Pinpoint the cell where the given text exists, returning its (x, y) midpoint coordinate. 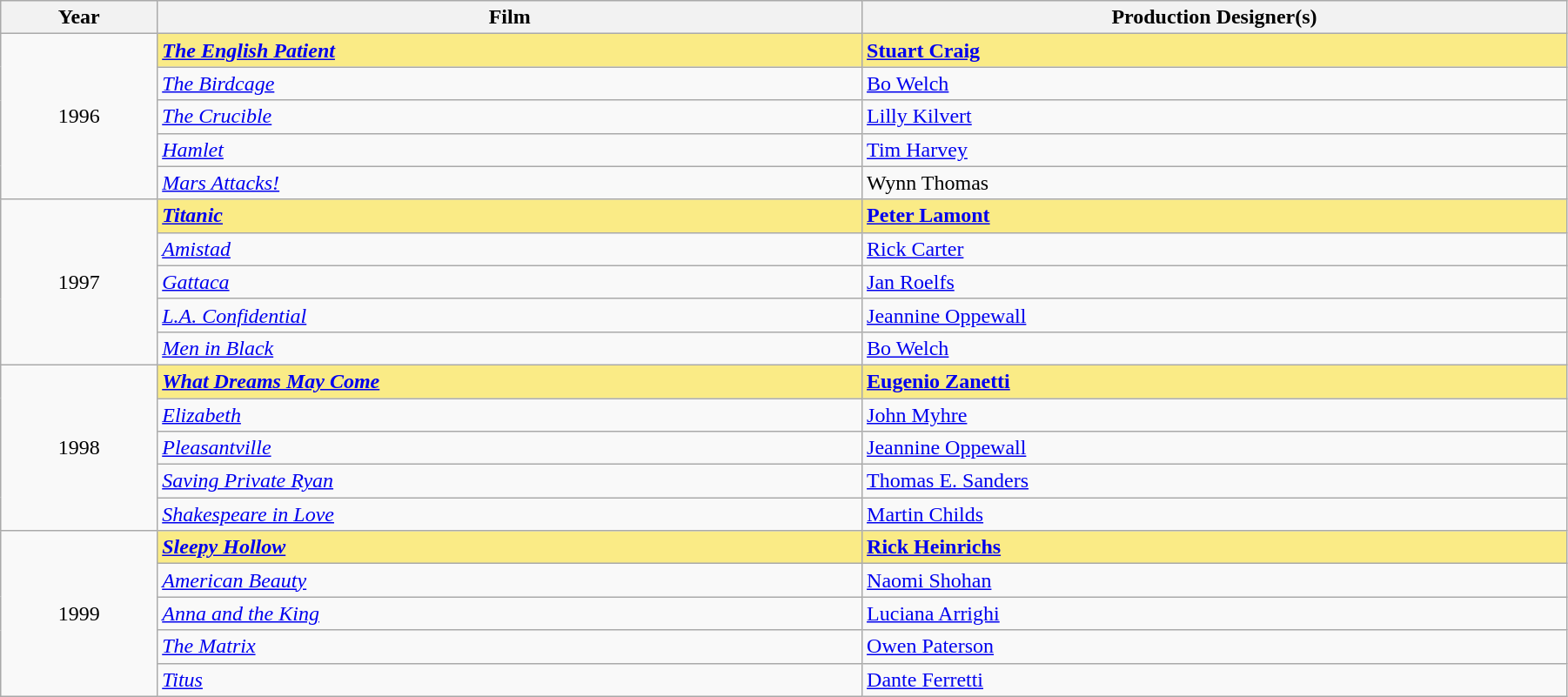
Film (510, 17)
Hamlet (510, 150)
The Matrix (510, 647)
Rick Carter (1215, 249)
Luciana Arrighi (1215, 613)
Men in Black (510, 348)
1997 (79, 282)
Production Designer(s) (1215, 17)
Amistad (510, 249)
Rick Heinrichs (1215, 547)
Sleepy Hollow (510, 547)
Thomas E. Sanders (1215, 481)
Eugenio Zanetti (1215, 381)
1999 (79, 613)
The Crucible (510, 117)
Shakespeare in Love (510, 514)
Tim Harvey (1215, 150)
The English Patient (510, 50)
Titanic (510, 216)
Wynn Thomas (1215, 183)
John Myhre (1215, 415)
Peter Lamont (1215, 216)
The Birdcage (510, 84)
Gattaca (510, 282)
Titus (510, 680)
L.A. Confidential (510, 315)
1998 (79, 447)
Owen Paterson (1215, 647)
American Beauty (510, 580)
What Dreams May Come (510, 381)
Mars Attacks! (510, 183)
1996 (79, 117)
Pleasantville (510, 448)
Elizabeth (510, 415)
Lilly Kilvert (1215, 117)
Martin Childs (1215, 514)
Stuart Craig (1215, 50)
Dante Ferretti (1215, 680)
Anna and the King (510, 613)
Naomi Shohan (1215, 580)
Year (79, 17)
Jan Roelfs (1215, 282)
Saving Private Ryan (510, 481)
